Return the [x, y] coordinate for the center point of the cell that contains the specified text.  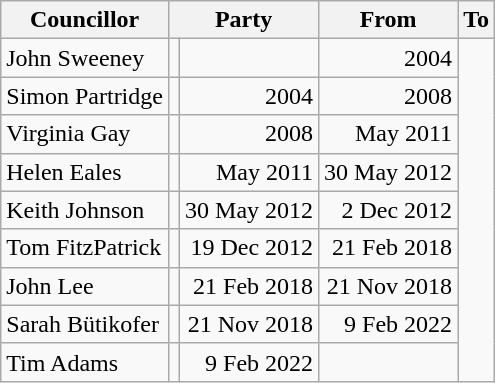
Simon Partridge [85, 96]
Helen Eales [85, 172]
Keith Johnson [85, 210]
19 Dec 2012 [250, 248]
From [388, 20]
Tim Adams [85, 362]
Virginia Gay [85, 134]
Sarah Bütikofer [85, 324]
Tom FitzPatrick [85, 248]
John Sweeney [85, 58]
John Lee [85, 286]
2 Dec 2012 [388, 210]
Councillor [85, 20]
Party [243, 20]
To [476, 20]
